Capture the cell that displays the provided text and extract its (X, Y) central coordinate. 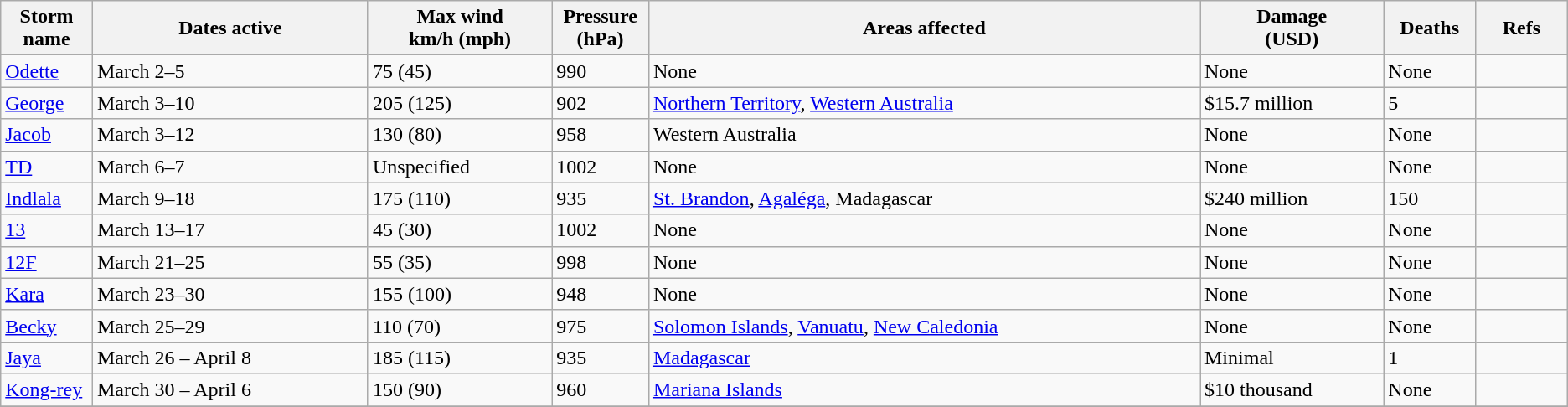
Max windkm/h (mph) (459, 28)
March 25–29 (230, 326)
Indlala (47, 198)
5 (1430, 103)
948 (601, 294)
March 30 – April 6 (230, 389)
Odette (47, 71)
155 (100) (459, 294)
Storm name (47, 28)
Damage(USD) (1292, 28)
990 (601, 71)
185 (115) (459, 358)
Unspecified (459, 167)
55 (35) (459, 262)
Refs (1521, 28)
45 (30) (459, 230)
Northern Territory, Western Australia (924, 103)
Jaya (47, 358)
TD (47, 167)
110 (70) (459, 326)
$15.7 million (1292, 103)
Deaths (1430, 28)
Areas affected (924, 28)
George (47, 103)
March 3–12 (230, 135)
Mariana Islands (924, 389)
Solomon Islands, Vanuatu, New Caledonia (924, 326)
998 (601, 262)
960 (601, 389)
March 6–7 (230, 167)
March 3–10 (230, 103)
March 26 – April 8 (230, 358)
March 21–25 (230, 262)
March 13–17 (230, 230)
205 (125) (459, 103)
175 (110) (459, 198)
1 (1430, 358)
Madagascar (924, 358)
Minimal (1292, 358)
$10 thousand (1292, 389)
Dates active (230, 28)
March 23–30 (230, 294)
Pressure(hPa) (601, 28)
March 9–18 (230, 198)
12F (47, 262)
$240 million (1292, 198)
St. Brandon, Agaléga, Madagascar (924, 198)
150 (90) (459, 389)
975 (601, 326)
Kong-rey (47, 389)
958 (601, 135)
Becky (47, 326)
13 (47, 230)
150 (1430, 198)
Kara (47, 294)
130 (80) (459, 135)
Western Australia (924, 135)
902 (601, 103)
March 2–5 (230, 71)
Jacob (47, 135)
75 (45) (459, 71)
